Capture the cell that displays the provided text and extract its (x, y) central coordinate. 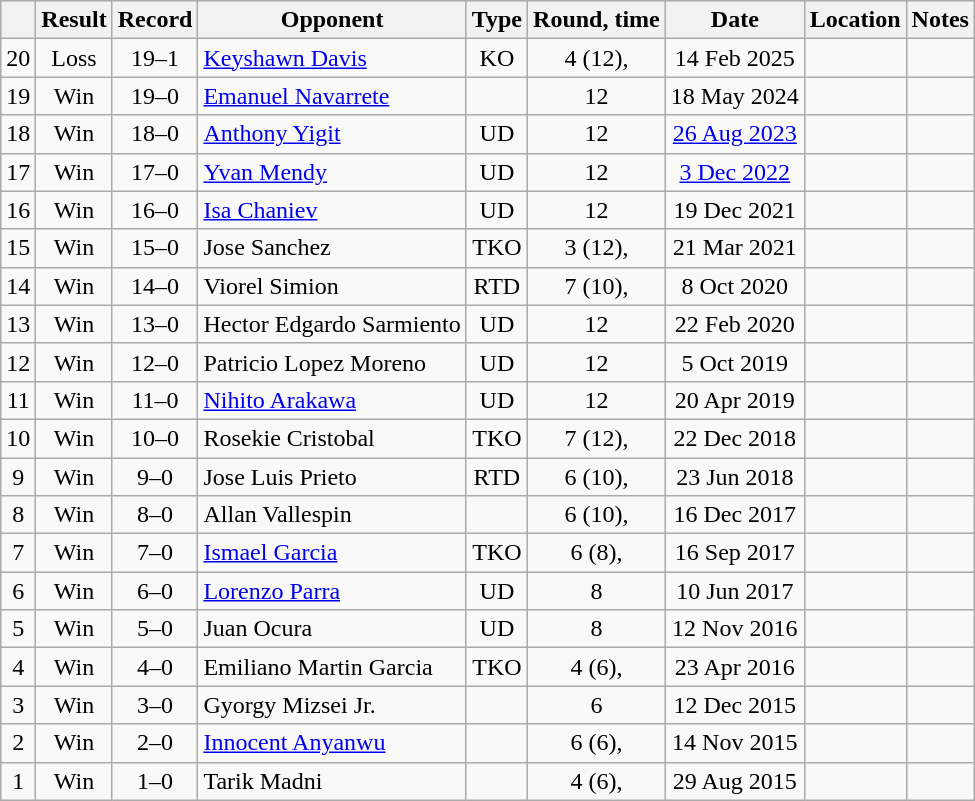
Tarik Madni (332, 781)
19 Dec 2021 (734, 210)
9–0 (155, 477)
10 (18, 438)
18–0 (155, 134)
2 (18, 743)
12 Nov 2016 (734, 629)
16 Sep 2017 (734, 553)
1 (18, 781)
Rosekie Cristobal (332, 438)
16–0 (155, 210)
3 (12), (597, 248)
9 (18, 477)
8–0 (155, 515)
5 (18, 629)
13 (18, 324)
3–0 (155, 705)
Round, time (597, 20)
Nihito Arakawa (332, 400)
1–0 (155, 781)
Yvan Mendy (332, 172)
Result (74, 20)
Isa Chaniev (332, 210)
23 Jun 2018 (734, 477)
6 (6), (597, 743)
19–1 (155, 58)
Emiliano Martin Garcia (332, 667)
2–0 (155, 743)
Type (496, 20)
Notes (940, 20)
Keyshawn Davis (332, 58)
19–0 (155, 96)
18 May 2024 (734, 96)
3 Dec 2022 (734, 172)
Record (155, 20)
14 (18, 286)
Lorenzo Parra (332, 591)
14–0 (155, 286)
13–0 (155, 324)
18 (18, 134)
20 (18, 58)
6–0 (155, 591)
5 Oct 2019 (734, 362)
11–0 (155, 400)
14 Feb 2025 (734, 58)
Viorel Simion (332, 286)
21 Mar 2021 (734, 248)
20 Apr 2019 (734, 400)
7 (18, 553)
5–0 (155, 629)
Ismael Garcia (332, 553)
Gyorgy Mizsei Jr. (332, 705)
7 (12), (597, 438)
10 Jun 2017 (734, 591)
7–0 (155, 553)
Anthony Yigit (332, 134)
Loss (74, 58)
Hector Edgardo Sarmiento (332, 324)
22 Feb 2020 (734, 324)
7 (10), (597, 286)
Innocent Anyanwu (332, 743)
19 (18, 96)
8 Oct 2020 (734, 286)
22 Dec 2018 (734, 438)
16 (18, 210)
Emanuel Navarrete (332, 96)
KO (496, 58)
Opponent (332, 20)
4–0 (155, 667)
17 (18, 172)
16 Dec 2017 (734, 515)
Juan Ocura (332, 629)
17–0 (155, 172)
4 (12), (597, 58)
4 (18, 667)
Allan Vallespin (332, 515)
15 (18, 248)
Date (734, 20)
12 Dec 2015 (734, 705)
14 Nov 2015 (734, 743)
Jose Luis Prieto (332, 477)
12–0 (155, 362)
26 Aug 2023 (734, 134)
Location (855, 20)
6 (8), (597, 553)
10–0 (155, 438)
23 Apr 2016 (734, 667)
Patricio Lopez Moreno (332, 362)
Jose Sanchez (332, 248)
3 (18, 705)
15–0 (155, 248)
29 Aug 2015 (734, 781)
11 (18, 400)
